Detect which cell encompasses the target text, then output its (X, Y) center coordinate. 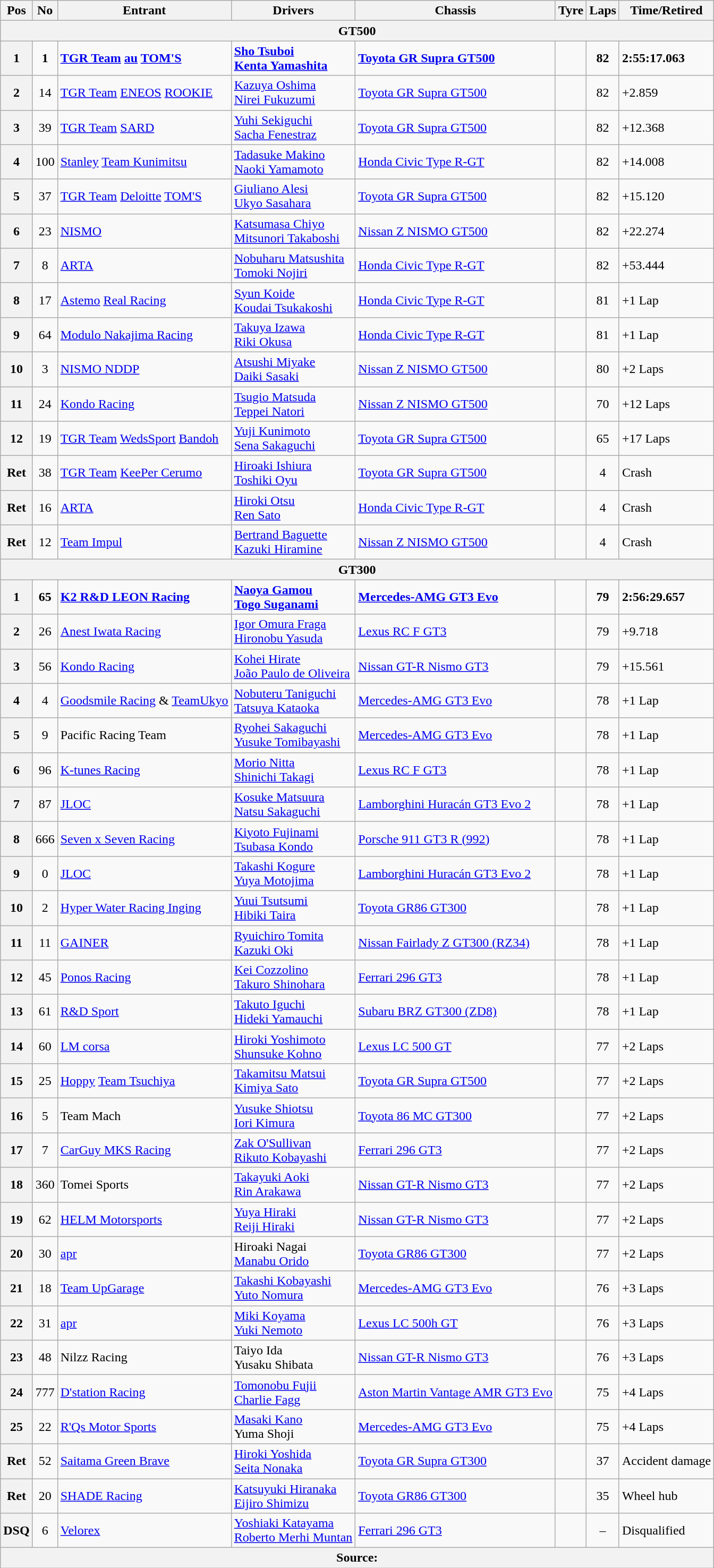
Ponos Racing (144, 978)
TGR Team KeePer Cerumo (144, 473)
Syun Koide Koudai Tsukakoshi (293, 300)
Hiroki Yoshida Seita Nonaka (293, 1461)
+15.561 (666, 666)
Zak O'Sullivan Rikuto Kobayashi (293, 1150)
Lexus LC 500 GT (456, 1047)
62 (45, 1219)
Masaki Kano Yuma Shoji (293, 1426)
Source: (357, 1558)
Takuya Izawa Riki Okusa (293, 335)
Yuhi Sekiguchi Sacha Fenestraz (293, 128)
Porsche 911 GT3 R (992) (456, 838)
Taiyo Ida Yusaku Shibata (293, 1357)
38 (45, 473)
Morio Nitta Shinichi Takagi (293, 769)
SHADE Racing (144, 1495)
+14.008 (666, 162)
K2 R&D LEON Racing (144, 597)
Takashi Kogure Yuya Motojima (293, 874)
GT500 (357, 31)
Miki Koyama Yuki Nemoto (293, 1323)
Entrant (144, 11)
87 (45, 804)
GT300 (357, 570)
21 (16, 1288)
Chassis (456, 11)
CarGuy MKS Racing (144, 1150)
Tyre (571, 11)
Nilzz Racing (144, 1357)
NISMO NDDP (144, 369)
Goodsmile Racing & TeamUkyo (144, 700)
+17 Laps (666, 439)
52 (45, 1461)
R&D Sport (144, 1012)
+2.859 (666, 92)
70 (603, 404)
+22.274 (666, 231)
Seven x Seven Racing (144, 838)
Modulo Nakajima Racing (144, 335)
Anest Iwata Racing (144, 631)
Takayuki Aoki Rin Arakawa (293, 1185)
2:55:17.063 (666, 58)
80 (603, 369)
Pos (16, 11)
NISMO (144, 231)
Team UpGarage (144, 1288)
48 (45, 1357)
Takuto Iguchi Hideki Yamauchi (293, 1012)
DSQ (16, 1530)
Team Impul (144, 542)
No (45, 11)
– (603, 1530)
D'station Racing (144, 1392)
0 (45, 874)
Lexus LC 500h GT (456, 1323)
26 (45, 631)
Igor Omura Fraga Hironobu Yasuda (293, 631)
Naoya Gamou Togo Suganami (293, 597)
Laps (603, 11)
LM corsa (144, 1047)
HELM Motorsports (144, 1219)
Katsumasa Chiyo Mitsunori Takaboshi (293, 231)
TGR Team SARD (144, 128)
+9.718 (666, 631)
Subaru BRZ GT300 (ZD8) (456, 1012)
61 (45, 1012)
GAINER (144, 943)
Hiroki Otsu Ren Sato (293, 508)
Kazuya Oshima Nirei Fukuzumi (293, 92)
Bertrand Baguette Kazuki Hiramine (293, 542)
Tadasuke Makino Naoki Yamamoto (293, 162)
30 (45, 1254)
Wheel hub (666, 1495)
Toyota 86 MC GT300 (456, 1116)
Yoshiaki Katayama Roberto Merhi Muntan (293, 1530)
Kei Cozzolino Takuro Shinohara (293, 978)
Aston Martin Vantage AMR GT3 Evo (456, 1392)
Yuui Tsutsumi Hibiki Taira (293, 908)
Yusuke Shiotsu Iori Kimura (293, 1116)
R'Qs Motor Sports (144, 1426)
60 (45, 1047)
15 (16, 1081)
Tomei Sports (144, 1185)
Ryuichiro Tomita Kazuki Oki (293, 943)
Kosuke Matsuura Natsu Sakaguchi (293, 804)
Accident damage (666, 1461)
Nobuharu Matsushita Tomoki Nojiri (293, 266)
Takashi Kobayashi Yuto Nomura (293, 1288)
Yuji Kunimoto Sena Sakaguchi (293, 439)
Hiroki Yoshimoto Shunsuke Kohno (293, 1047)
Takamitsu Matsui Kimiya Sato (293, 1081)
13 (16, 1012)
+12 Laps (666, 404)
TGR Team au TOM'S (144, 58)
Saitama Green Brave (144, 1461)
TGR Team ENEOS ROOKIE (144, 92)
Hyper Water Racing Inging (144, 908)
Katsuyuki Hiranaka Eijiro Shimizu (293, 1495)
Disqualified (666, 1530)
56 (45, 666)
96 (45, 769)
39 (45, 128)
Hoppy Team Tsuchiya (144, 1081)
+15.120 (666, 197)
360 (45, 1185)
Velorex (144, 1530)
TGR Team WedsSport Bandoh (144, 439)
Yuya Hiraki Reiji Hiraki (293, 1219)
Time/Retired (666, 11)
100 (45, 162)
Tomonobu Fujii Charlie Fagg (293, 1392)
Nobuteru Taniguchi Tatsuya Kataoka (293, 700)
Ryohei Sakaguchi Yusuke Tomibayashi (293, 735)
+53.444 (666, 266)
2:56:29.657 (666, 597)
Hiroaki Nagai Manabu Orido (293, 1254)
31 (45, 1323)
Tsugio Matsuda Teppei Natori (293, 404)
Stanley Team Kunimitsu (144, 162)
Kiyoto Fujinami Tsubasa Kondo (293, 838)
Team Mach (144, 1116)
Hiroaki Ishiura Toshiki Oyu (293, 473)
Toyota GR Supra GT300 (456, 1461)
K-tunes Racing (144, 769)
Giuliano Alesi Ukyo Sasahara (293, 197)
Drivers (293, 11)
Astemo Real Racing (144, 300)
666 (45, 838)
Kohei Hirate João Paulo de Oliveira (293, 666)
+12.368 (666, 128)
777 (45, 1392)
TGR Team Deloitte TOM'S (144, 197)
Pacific Racing Team (144, 735)
Atsushi Miyake Daiki Sasaki (293, 369)
45 (45, 978)
Nissan Fairlady Z GT300 (RZ34) (456, 943)
Sho Tsuboi Kenta Yamashita (293, 58)
35 (603, 1495)
64 (45, 335)
